Pinpoint the cell where the given text exists, returning its (X, Y) midpoint coordinate. 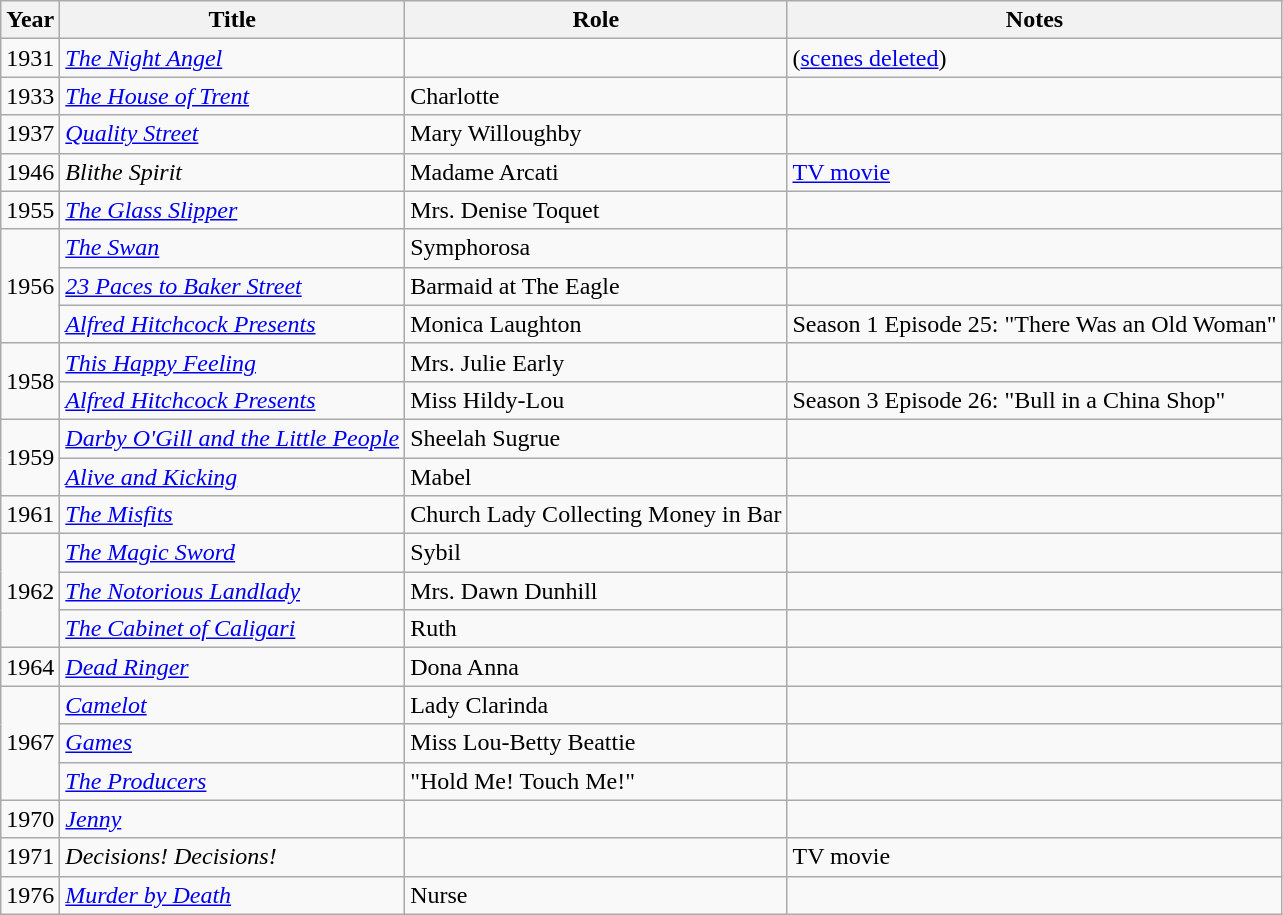
Church Lady Collecting Money in Bar (596, 515)
Camelot (232, 705)
Season 1 Episode 25: "There Was an Old Woman" (1034, 324)
1955 (30, 210)
Notes (1034, 20)
The Cabinet of Caligari (232, 629)
1970 (30, 819)
Charlotte (596, 96)
Nurse (596, 895)
1937 (30, 134)
1946 (30, 172)
Mabel (596, 477)
Monica Laughton (596, 324)
Jenny (232, 819)
The Glass Slipper (232, 210)
Mrs. Denise Toquet (596, 210)
1933 (30, 96)
Mrs. Dawn Dunhill (596, 591)
Year (30, 20)
Sheelah Sugrue (596, 438)
Ruth (596, 629)
Miss Hildy-Lou (596, 400)
Sybil (596, 553)
1956 (30, 286)
(scenes deleted) (1034, 58)
1931 (30, 58)
1967 (30, 743)
The Swan (232, 248)
This Happy Feeling (232, 362)
Lady Clarinda (596, 705)
Games (232, 743)
Madame Arcati (596, 172)
The Notorious Landlady (232, 591)
Mrs. Julie Early (596, 362)
Alive and Kicking (232, 477)
The Producers (232, 781)
The House of Trent (232, 96)
The Misfits (232, 515)
23 Paces to Baker Street (232, 286)
Mary Willoughby (596, 134)
1971 (30, 857)
Symphorosa (596, 248)
The Magic Sword (232, 553)
1964 (30, 667)
Miss Lou-Betty Beattie (596, 743)
1958 (30, 381)
Role (596, 20)
1961 (30, 515)
Blithe Spirit (232, 172)
1976 (30, 895)
The Night Angel (232, 58)
Murder by Death (232, 895)
Dead Ringer (232, 667)
Dona Anna (596, 667)
Darby O'Gill and the Little People (232, 438)
Barmaid at The Eagle (596, 286)
1962 (30, 591)
"Hold Me! Touch Me!" (596, 781)
Decisions! Decisions! (232, 857)
Season 3 Episode 26: "Bull in a China Shop" (1034, 400)
Title (232, 20)
1959 (30, 457)
Quality Street (232, 134)
